Search for the cell housing the specified text and yield its [X, Y] center coordinate. 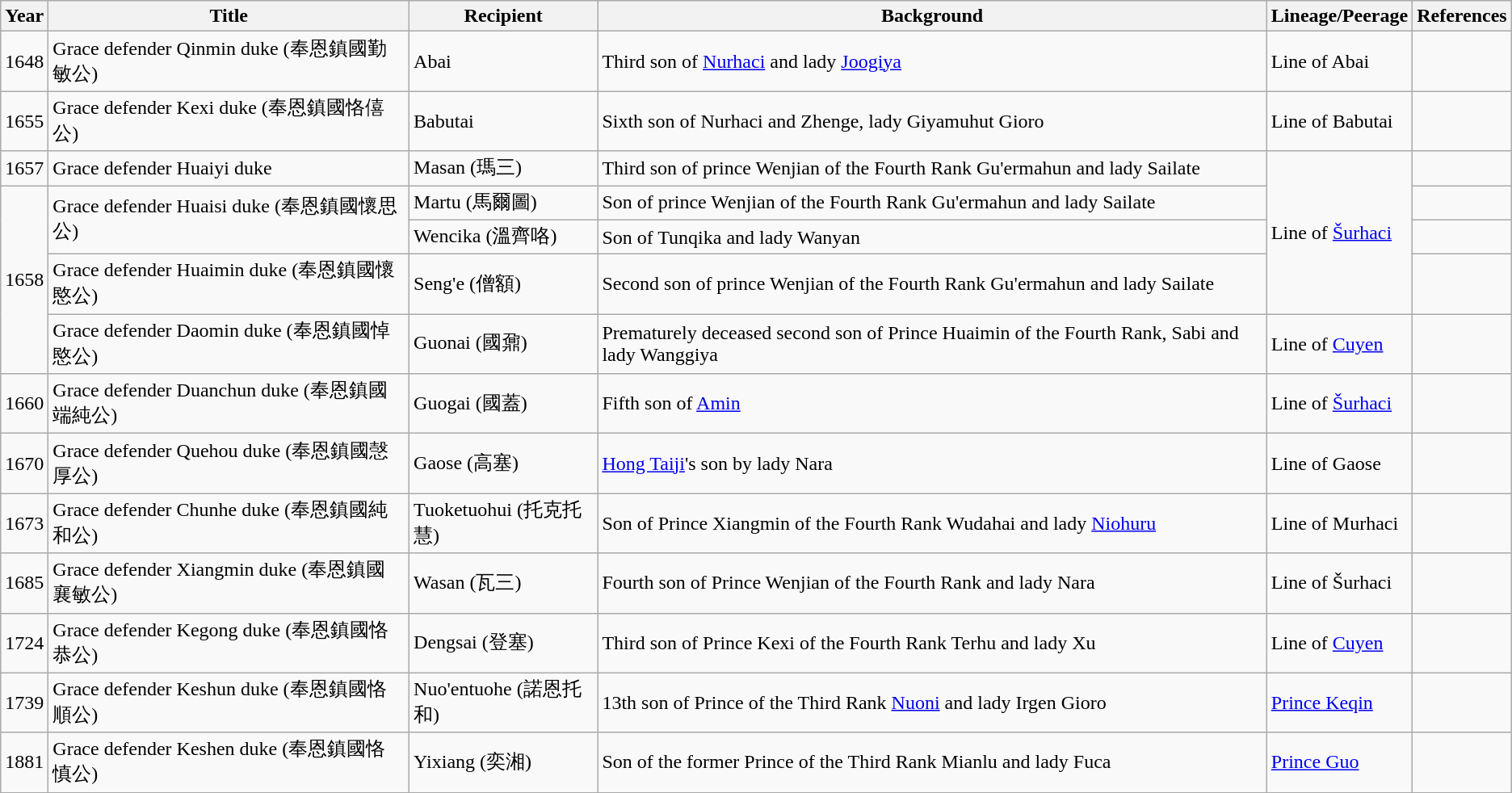
Line of Abai [1339, 61]
1881 [24, 762]
Title [229, 16]
Grace defender Keshen duke (奉恩鎮國恪慎公) [229, 762]
Guonai (國鼐) [504, 344]
Son of Tunqika and lady Wanyan [932, 237]
Prince Keqin [1339, 703]
Line of Babutai [1339, 121]
Seng'e (僧額) [504, 284]
1658 [24, 279]
1655 [24, 121]
1673 [24, 523]
Grace defender Keshun duke (奉恩鎮國恪順公) [229, 703]
Guogai (國蓋) [504, 404]
Grace defender Quehou duke (奉恩鎮國愨厚公) [229, 464]
Wencika (溫齊咯) [504, 237]
Grace defender Huaiyi duke [229, 168]
Son of prince Wenjian of the Fourth Rank Gu'ermahun and lady Sailate [932, 203]
Prematurely deceased second son of Prince Huaimin of the Fourth Rank, Sabi and lady Wanggiya [932, 344]
Wasan (瓦三) [504, 583]
Lineage/Peerage [1339, 16]
Grace defender Qinmin duke (奉恩鎮國勤敏公) [229, 61]
Third son of Prince Kexi of the Fourth Rank Terhu and lady Xu [932, 643]
13th son of Prince of the Third Rank Nuoni and lady Irgen Gioro [932, 703]
1670 [24, 464]
Grace defender Kexi duke (奉恩鎮國恪僖公) [229, 121]
Grace defender Duanchun duke (奉恩鎮國端純公) [229, 404]
1739 [24, 703]
Sixth son of Nurhaci and Zhenge, lady Giyamuhut Gioro [932, 121]
Fifth son of Amin [932, 404]
Second son of prince Wenjian of the Fourth Rank Gu'ermahun and lady Sailate [932, 284]
Third son of Nurhaci and lady Joogiya [932, 61]
Masan (瑪三) [504, 168]
Son of Prince Xiangmin of the Fourth Rank Wudahai and lady Niohuru [932, 523]
Line of Murhaci [1339, 523]
Line of Gaose [1339, 464]
Third son of prince Wenjian of the Fourth Rank Gu'ermahun and lady Sailate [932, 168]
Grace defender Xiangmin duke (奉恩鎮國襄敏公) [229, 583]
1685 [24, 583]
Abai [504, 61]
Recipient [504, 16]
Grace defender Daomin duke (奉恩鎮國悼愍公) [229, 344]
Son of the former Prince of the Third Rank Mianlu and lady Fuca [932, 762]
1648 [24, 61]
Grace defender Kegong duke (奉恩鎮國恪恭公) [229, 643]
Prince Guo [1339, 762]
Grace defender Huaisi duke (奉恩鎮國懷思公) [229, 220]
Nuo'entuohe (諾恩托和) [504, 703]
Grace defender Chunhe duke (奉恩鎮國純和公) [229, 523]
Dengsai (登塞) [504, 643]
Grace defender Huaimin duke (奉恩鎮國懷愍公) [229, 284]
Tuoketuohui (托克托慧) [504, 523]
Babutai [504, 121]
References [1462, 16]
1657 [24, 168]
Gaose (高塞) [504, 464]
1724 [24, 643]
Martu (馬爾圖) [504, 203]
Hong Taiji's son by lady Nara [932, 464]
1660 [24, 404]
Year [24, 16]
Fourth son of Prince Wenjian of the Fourth Rank and lady Nara [932, 583]
Yixiang (奕湘) [504, 762]
Background [932, 16]
